Capture the cell that displays the provided text and extract its [X, Y] central coordinate. 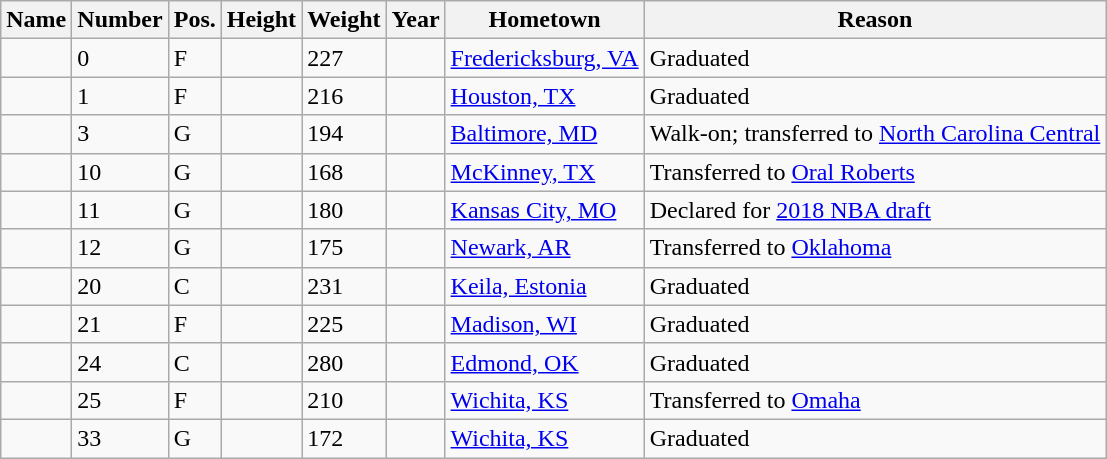
Kansas City, MO [544, 210]
3 [120, 134]
10 [120, 172]
Fredericksburg, VA [544, 58]
Baltimore, MD [544, 134]
Madison, WI [544, 324]
11 [120, 210]
194 [344, 134]
33 [120, 438]
Keila, Estonia [544, 286]
20 [120, 286]
Number [120, 20]
Transferred to Omaha [875, 400]
Walk-on; transferred to North Carolina Central [875, 134]
231 [344, 286]
Houston, TX [544, 96]
1 [120, 96]
216 [344, 96]
Transferred to Oklahoma [875, 248]
Transferred to Oral Roberts [875, 172]
180 [344, 210]
Declared for 2018 NBA draft [875, 210]
Reason [875, 20]
175 [344, 248]
24 [120, 362]
210 [344, 400]
Pos. [194, 20]
Name [36, 20]
172 [344, 438]
225 [344, 324]
280 [344, 362]
25 [120, 400]
168 [344, 172]
Year [416, 20]
12 [120, 248]
Edmond, OK [544, 362]
0 [120, 58]
21 [120, 324]
McKinney, TX [544, 172]
Hometown [544, 20]
227 [344, 58]
Weight [344, 20]
Height [261, 20]
Newark, AR [544, 248]
